For the text-containing cell, return its midpoint in [X, Y] coordinate format. 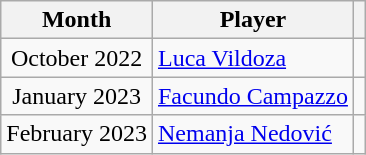
October 2022 [77, 58]
January 2023 [77, 96]
Month [77, 20]
Luca Vildoza [252, 58]
Player [252, 20]
February 2023 [77, 134]
Facundo Campazzo [252, 96]
Nemanja Nedović [252, 134]
